Detect which cell encompasses the target text, then output its [x, y] center coordinate. 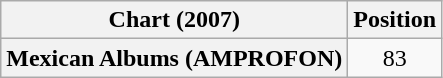
Position [395, 20]
Mexican Albums (AMPROFON) [174, 58]
83 [395, 58]
Chart (2007) [174, 20]
